For the text-containing cell, return its midpoint in [x, y] coordinate format. 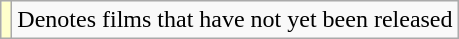
Denotes films that have not yet been released [235, 20]
